Output the (X, Y) coordinate of the center of the cell containing the given text.  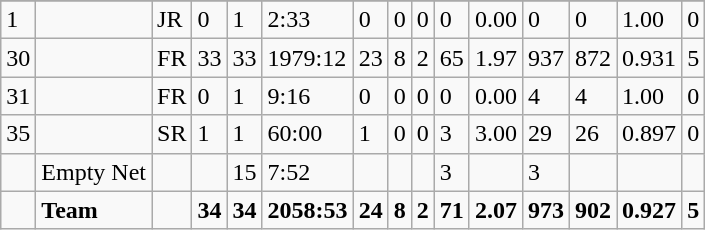
60:00 (308, 134)
SR (172, 134)
3.00 (496, 134)
24 (370, 210)
26 (594, 134)
2.07 (496, 210)
0.931 (650, 58)
23 (370, 58)
29 (546, 134)
872 (594, 58)
31 (18, 96)
2058:53 (308, 210)
71 (452, 210)
30 (18, 58)
Empty Net (94, 172)
35 (18, 134)
2:33 (308, 20)
0.897 (650, 134)
9:16 (308, 96)
937 (546, 58)
0.927 (650, 210)
1979:12 (308, 58)
15 (244, 172)
1.97 (496, 58)
JR (172, 20)
7:52 (308, 172)
902 (594, 210)
973 (546, 210)
Team (94, 210)
65 (452, 58)
